Determine the (x, y) coordinate at the center of the cell enclosing the given text.  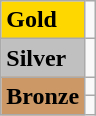
Bronze (43, 96)
Gold (43, 20)
Silver (43, 58)
